Output the [x, y] coordinate of the center of the cell containing the given text.  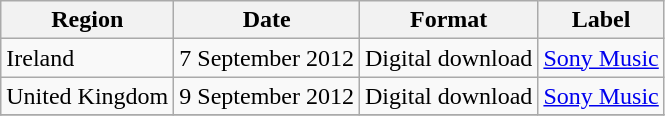
Ireland [88, 58]
Format [449, 20]
7 September 2012 [267, 58]
Region [88, 20]
Label [601, 20]
United Kingdom [88, 96]
Date [267, 20]
9 September 2012 [267, 96]
